Provide the (x, y) coordinate of the cell's center where the given text is located.  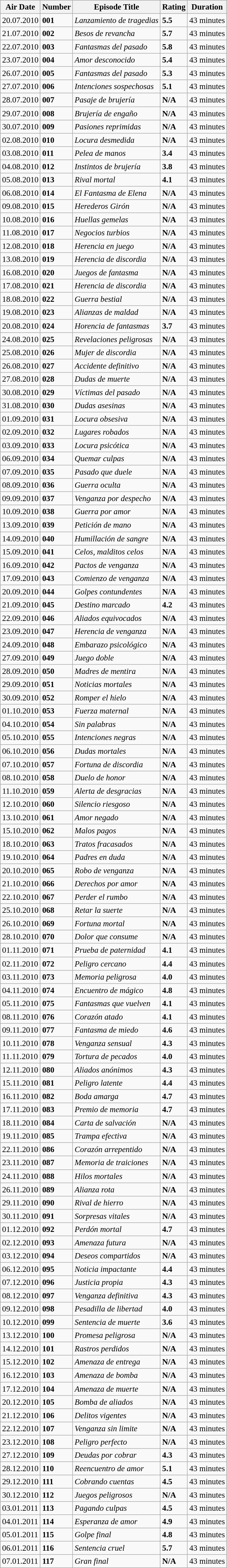
17.09.2010 (21, 578)
020 (57, 273)
12.11.2010 (21, 1070)
27.08.2010 (21, 379)
3.8 (174, 166)
15.11.2010 (21, 1083)
Accidente definitivo (116, 366)
4.2 (174, 605)
063 (57, 844)
12.08.2010 (21, 246)
009 (57, 127)
Fortuna mortal (116, 924)
097 (57, 1296)
28.12.2010 (21, 1468)
22.11.2010 (21, 1150)
Malos pagos (116, 831)
006 (57, 87)
10.09.2010 (21, 512)
088 (57, 1176)
Petición de mano (116, 525)
055 (57, 738)
21.10.2010 (21, 884)
008 (57, 113)
101 (57, 1349)
007 (57, 100)
107 (57, 1428)
16.09.2010 (21, 565)
5.5 (174, 20)
Encuentro de mágico (116, 990)
Madres de mentira (116, 671)
Celos, malditos celos (116, 552)
069 (57, 924)
Fantasmas que vuelven (116, 1003)
25.10.2010 (21, 910)
082 (57, 1097)
13.12.2010 (21, 1335)
23.12.2010 (21, 1442)
23.07.2010 (21, 60)
09.12.2010 (21, 1309)
Destino marcado (116, 605)
Amor desconocido (116, 60)
26.11.2010 (21, 1190)
044 (57, 592)
117 (57, 1561)
049 (57, 658)
26.07.2010 (21, 74)
Negocios turbios (116, 233)
085 (57, 1136)
3.6 (174, 1322)
17.08.2010 (21, 286)
080 (57, 1070)
14.12.2010 (21, 1349)
08.11.2010 (21, 1017)
5.4 (174, 60)
011 (57, 153)
110 (57, 1468)
039 (57, 525)
Pasiones reprimidas (116, 127)
Sentencia cruel (116, 1548)
114 (57, 1522)
015 (57, 206)
022 (57, 299)
Retar la suerte (116, 910)
Corazón arrepentido (116, 1150)
030 (57, 406)
06.09.2010 (21, 459)
01.12.2010 (21, 1229)
037 (57, 499)
Boda amarga (116, 1097)
071 (57, 950)
Cobrando cuentas (116, 1482)
26.08.2010 (21, 366)
111 (57, 1482)
17.11.2010 (21, 1110)
075 (57, 1003)
03.01.2011 (21, 1508)
01.09.2010 (21, 419)
083 (57, 1110)
023 (57, 313)
03.09.2010 (21, 446)
21.09.2010 (21, 605)
003 (57, 47)
21.07.2010 (21, 34)
060 (57, 804)
073 (57, 977)
Memoria de traiciones (116, 1163)
Perder el rumbo (116, 897)
Herederos Girón (116, 206)
28.10.2010 (21, 937)
18.10.2010 (21, 844)
09.09.2010 (21, 499)
27.07.2010 (21, 87)
3.7 (174, 326)
20.10.2010 (21, 871)
032 (57, 432)
3.4 (174, 153)
067 (57, 897)
15.12.2010 (21, 1362)
21.12.2010 (21, 1415)
Carta de salvación (116, 1123)
30.09.2010 (21, 698)
26.10.2010 (21, 924)
035 (57, 472)
010 (57, 140)
048 (57, 645)
104 (57, 1389)
Locura obsesiva (116, 419)
051 (57, 685)
28.09.2010 (21, 671)
066 (57, 884)
Venganza por despecho (116, 499)
Víctimas del pasado (116, 392)
046 (57, 618)
11.08.2010 (21, 233)
077 (57, 1030)
Memoria peligrosa (116, 977)
086 (57, 1150)
20.12.2010 (21, 1402)
Intenciones negras (116, 738)
Pasado que duele (116, 472)
098 (57, 1309)
021 (57, 286)
Number (57, 7)
13.10.2010 (21, 817)
102 (57, 1362)
02.09.2010 (21, 432)
034 (57, 459)
005 (57, 74)
27.12.2010 (21, 1455)
12.10.2010 (21, 804)
Trampa efectiva (116, 1136)
Hilos mortales (116, 1176)
096 (57, 1282)
Fantasma de miedo (116, 1030)
Pagando culpas (116, 1508)
10.08.2010 (21, 219)
027 (57, 366)
Derechos por amor (116, 884)
07.09.2010 (21, 472)
Herencia de venganza (116, 632)
23.11.2010 (21, 1163)
Embarazo psicológico (116, 645)
115 (57, 1535)
Padres en duda (116, 857)
065 (57, 871)
22.07.2010 (21, 47)
Duelo de honor (116, 777)
11.11.2010 (21, 1057)
Amor negado (116, 817)
Juegos de fantasma (116, 273)
22.12.2010 (21, 1428)
052 (57, 698)
040 (57, 539)
090 (57, 1203)
013 (57, 180)
Delitos vigentes (116, 1415)
Rating (174, 7)
106 (57, 1415)
Dolor que consume (116, 937)
116 (57, 1548)
045 (57, 605)
059 (57, 791)
Pelea de manos (116, 153)
056 (57, 751)
19.11.2010 (21, 1136)
078 (57, 1043)
Amenaza futura (116, 1243)
Fuerza maternal (116, 711)
113 (57, 1508)
Duration (207, 7)
Alerta de desgracias (116, 791)
30.12.2010 (21, 1495)
09.11.2010 (21, 1030)
10.11.2010 (21, 1043)
Dudas asesinas (116, 406)
105 (57, 1402)
02.12.2010 (21, 1243)
Amenaza de bomba (116, 1375)
Alianzas de maldad (116, 313)
08.10.2010 (21, 777)
04.11.2010 (21, 990)
13.09.2010 (21, 525)
Amenaza de entrega (116, 1362)
16.08.2010 (21, 273)
06.01.2011 (21, 1548)
Instintos de brujería (116, 166)
29.11.2010 (21, 1203)
08.09.2010 (21, 485)
30.07.2010 (21, 127)
Humillación de sangre (116, 539)
06.10.2010 (21, 751)
23.09.2010 (21, 632)
Juegos peligrosos (116, 1495)
Dudas de muerte (116, 379)
16.11.2010 (21, 1097)
041 (57, 552)
17.12.2010 (21, 1389)
Prueba de paternidad (116, 950)
30.08.2010 (21, 392)
Quemar culpas (116, 459)
Mujer de discordia (116, 352)
064 (57, 857)
031 (57, 419)
Air Date (21, 7)
091 (57, 1216)
29.12.2010 (21, 1482)
Herencia en juego (116, 246)
004 (57, 60)
Sorpresas vitales (116, 1216)
02.08.2010 (21, 140)
012 (57, 166)
22.09.2010 (21, 618)
15.10.2010 (21, 831)
068 (57, 910)
19.10.2010 (21, 857)
Episode Title (116, 7)
017 (57, 233)
Justicia propia (116, 1282)
019 (57, 259)
Rival mortal (116, 180)
Alianza rota (116, 1190)
05.01.2011 (21, 1535)
043 (57, 578)
03.12.2010 (21, 1256)
Rastros perdidos (116, 1349)
28.07.2010 (21, 100)
095 (57, 1269)
20.09.2010 (21, 592)
5.3 (174, 74)
Bomba de aliados (116, 1402)
108 (57, 1442)
5.8 (174, 47)
18.11.2010 (21, 1123)
Pasaje de brujería (116, 100)
09.08.2010 (21, 206)
06.08.2010 (21, 193)
29.07.2010 (21, 113)
092 (57, 1229)
27.09.2010 (21, 658)
Robo de venganza (116, 871)
06.12.2010 (21, 1269)
Perdón mortal (116, 1229)
076 (57, 1017)
061 (57, 817)
Brujería de engaño (116, 113)
025 (57, 339)
024 (57, 326)
072 (57, 964)
Venganza definitiva (116, 1296)
18.08.2010 (21, 299)
24.11.2010 (21, 1176)
Huellas gemelas (116, 219)
31.08.2010 (21, 406)
016 (57, 219)
Rival de hierro (116, 1203)
026 (57, 352)
16.12.2010 (21, 1375)
29.09.2010 (21, 685)
04.01.2011 (21, 1522)
05.08.2010 (21, 180)
24.09.2010 (21, 645)
029 (57, 392)
100 (57, 1335)
Lugares robados (116, 432)
Amenaza de muerte (116, 1389)
079 (57, 1057)
038 (57, 512)
4.6 (174, 1030)
14.09.2010 (21, 539)
050 (57, 671)
Revelaciones peligrosas (116, 339)
Venganza sin limite (116, 1428)
Tortura de pecados (116, 1057)
053 (57, 711)
Sin palabras (116, 724)
001 (57, 20)
Guerra oculta (116, 485)
24.08.2010 (21, 339)
07.10.2010 (21, 764)
03.11.2010 (21, 977)
13.08.2010 (21, 259)
01.11.2010 (21, 950)
Horencia de fantasmas (116, 326)
10.12.2010 (21, 1322)
30.11.2010 (21, 1216)
Besos de revancha (116, 34)
25.08.2010 (21, 352)
042 (57, 565)
Golpes contundentes (116, 592)
El Fantasma de Elena (116, 193)
Peligro cercano (116, 964)
Fortuna de discordia (116, 764)
112 (57, 1495)
Peligro latente (116, 1083)
057 (57, 764)
Guerra bestial (116, 299)
03.08.2010 (21, 153)
Locura desmedida (116, 140)
058 (57, 777)
018 (57, 246)
Romper el hielo (116, 698)
Corazón atado (116, 1017)
099 (57, 1322)
084 (57, 1123)
Noticia impactante (116, 1269)
Pactos de venganza (116, 565)
4.9 (174, 1522)
Promesa peligrosa (116, 1335)
028 (57, 379)
Noticias mortales (116, 685)
Aliados anónimos (116, 1070)
Pesadilla de libertad (116, 1309)
05.10.2010 (21, 738)
Intenciones sospechosas (116, 87)
Guerra por amor (116, 512)
Gran final (116, 1561)
Locura psicótica (116, 446)
07.12.2010 (21, 1282)
Dudas mortales (116, 751)
Silencio riesgoso (116, 804)
Peligro perfecto (116, 1442)
Premio de memoria (116, 1110)
Deudas por cobrar (116, 1455)
Tratos fracasados (116, 844)
Venganza sensual (116, 1043)
20.07.2010 (21, 20)
047 (57, 632)
Comienzo de venganza (116, 578)
062 (57, 831)
081 (57, 1083)
Lanzamiento de tragedias (116, 20)
Aliados equivocados (116, 618)
01.10.2010 (21, 711)
Deseos compartidos (116, 1256)
05.11.2010 (21, 1003)
002 (57, 34)
036 (57, 485)
Juego doble (116, 658)
04.10.2010 (21, 724)
22.10.2010 (21, 897)
089 (57, 1190)
07.01.2011 (21, 1561)
109 (57, 1455)
02.11.2010 (21, 964)
Sentencia de muerte (116, 1322)
094 (57, 1256)
11.10.2010 (21, 791)
033 (57, 446)
Esperanza de amor (116, 1522)
093 (57, 1243)
20.08.2010 (21, 326)
15.09.2010 (21, 552)
19.08.2010 (21, 313)
103 (57, 1375)
070 (57, 937)
04.08.2010 (21, 166)
Golpe final (116, 1535)
014 (57, 193)
054 (57, 724)
08.12.2010 (21, 1296)
Reencuentro de amor (116, 1468)
087 (57, 1163)
074 (57, 990)
